Return (X, Y) of the center of cell containing provided text 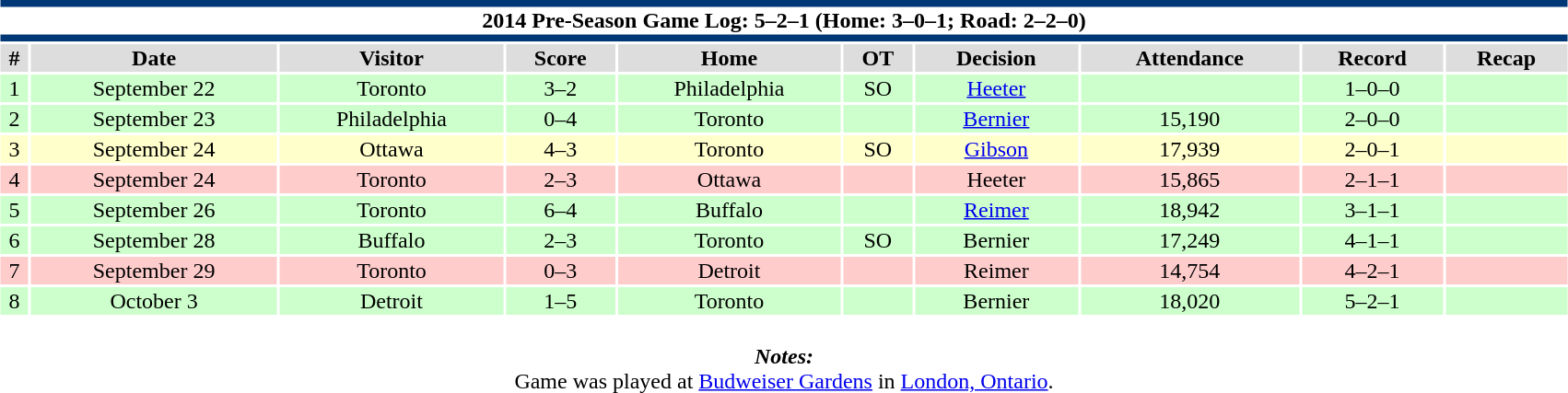
September 26 (153, 210)
Visitor (392, 58)
6 (15, 240)
15,190 (1190, 119)
7 (15, 271)
Gibson (997, 149)
September 29 (153, 271)
1–0–0 (1373, 88)
4–1–1 (1373, 240)
September 28 (153, 240)
1–5 (560, 301)
18,942 (1190, 210)
17,249 (1190, 240)
Recap (1506, 58)
4 (15, 179)
1 (15, 88)
2–0–0 (1373, 119)
0–4 (560, 119)
September 23 (153, 119)
OT (878, 58)
October 3 (153, 301)
2 (15, 119)
Home (729, 58)
14,754 (1190, 271)
Decision (997, 58)
3–2 (560, 88)
4–3 (560, 149)
18,020 (1190, 301)
Score (560, 58)
8 (15, 301)
5–2–1 (1373, 301)
4–2–1 (1373, 271)
2014 Pre-Season Game Log: 5–2–1 (Home: 3–0–1; Road: 2–2–0) (784, 20)
Record (1373, 58)
Attendance (1190, 58)
3–1–1 (1373, 210)
# (15, 58)
6–4 (560, 210)
3 (15, 149)
September 22 (153, 88)
2–1–1 (1373, 179)
Date (153, 58)
17,939 (1190, 149)
5 (15, 210)
15,865 (1190, 179)
2–0–1 (1373, 149)
0–3 (560, 271)
